Identify which cell holds the provided text, then report its (x, y) central coordinate. 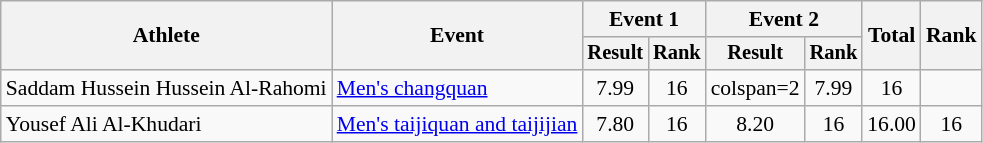
Event (458, 36)
colspan=2 (756, 88)
Saddam Hussein Hussein Al-Rahomi (166, 88)
7.80 (615, 124)
Yousef Ali Al-Khudari (166, 124)
Athlete (166, 36)
Men's taijiquan and taijijian (458, 124)
8.20 (756, 124)
Event 1 (644, 19)
16.00 (892, 124)
Total (892, 36)
Men's changquan (458, 88)
Event 2 (784, 19)
